Pinpoint the cell where the given text exists, returning its (X, Y) midpoint coordinate. 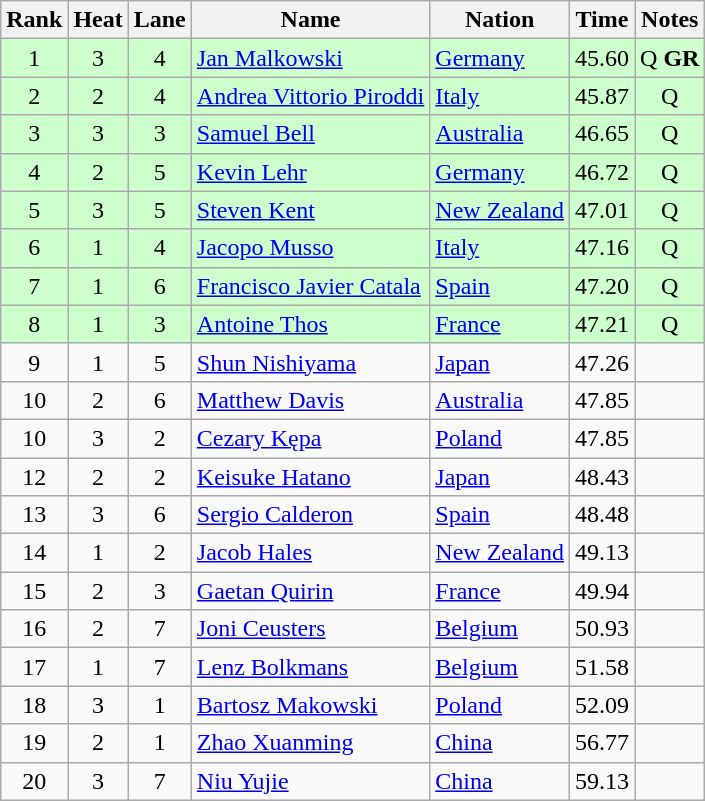
Steven Kent (310, 210)
Matthew Davis (310, 400)
19 (34, 743)
46.72 (602, 172)
Kevin Lehr (310, 172)
45.87 (602, 96)
47.16 (602, 248)
14 (34, 553)
Niu Yujie (310, 781)
Name (310, 20)
13 (34, 515)
50.93 (602, 629)
Sergio Calderon (310, 515)
45.60 (602, 58)
Jan Malkowski (310, 58)
59.13 (602, 781)
Cezary Kępa (310, 438)
Gaetan Quirin (310, 591)
48.48 (602, 515)
52.09 (602, 705)
Q GR (670, 58)
Time (602, 20)
Heat (98, 20)
Rank (34, 20)
17 (34, 667)
56.77 (602, 743)
Joni Ceusters (310, 629)
Antoine Thos (310, 324)
Notes (670, 20)
Bartosz Makowski (310, 705)
46.65 (602, 134)
Lenz Bolkmans (310, 667)
20 (34, 781)
47.21 (602, 324)
48.43 (602, 477)
47.01 (602, 210)
16 (34, 629)
47.20 (602, 286)
Andrea Vittorio Piroddi (310, 96)
49.94 (602, 591)
9 (34, 362)
15 (34, 591)
Francisco Javier Catala (310, 286)
18 (34, 705)
Shun Nishiyama (310, 362)
Keisuke Hatano (310, 477)
51.58 (602, 667)
12 (34, 477)
Zhao Xuanming (310, 743)
Samuel Bell (310, 134)
49.13 (602, 553)
47.26 (602, 362)
Lane (160, 20)
Jacob Hales (310, 553)
8 (34, 324)
Nation (500, 20)
Jacopo Musso (310, 248)
